Return the [x, y] coordinate for the center point of the cell that contains the specified text.  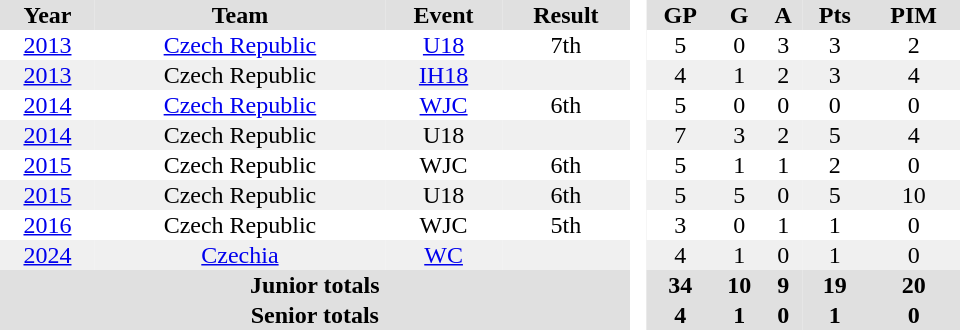
7th [566, 45]
20 [914, 285]
Czechia [240, 255]
G [739, 15]
Pts [834, 15]
Year [48, 15]
2016 [48, 225]
5th [566, 225]
Event [444, 15]
WC [444, 255]
Senior totals [315, 315]
PIM [914, 15]
34 [680, 285]
7 [680, 135]
9 [783, 285]
Result [566, 15]
Team [240, 15]
GP [680, 15]
Junior totals [315, 285]
19 [834, 285]
2024 [48, 255]
A [783, 15]
IH18 [444, 75]
